Search for the cell housing the specified text and yield its (X, Y) center coordinate. 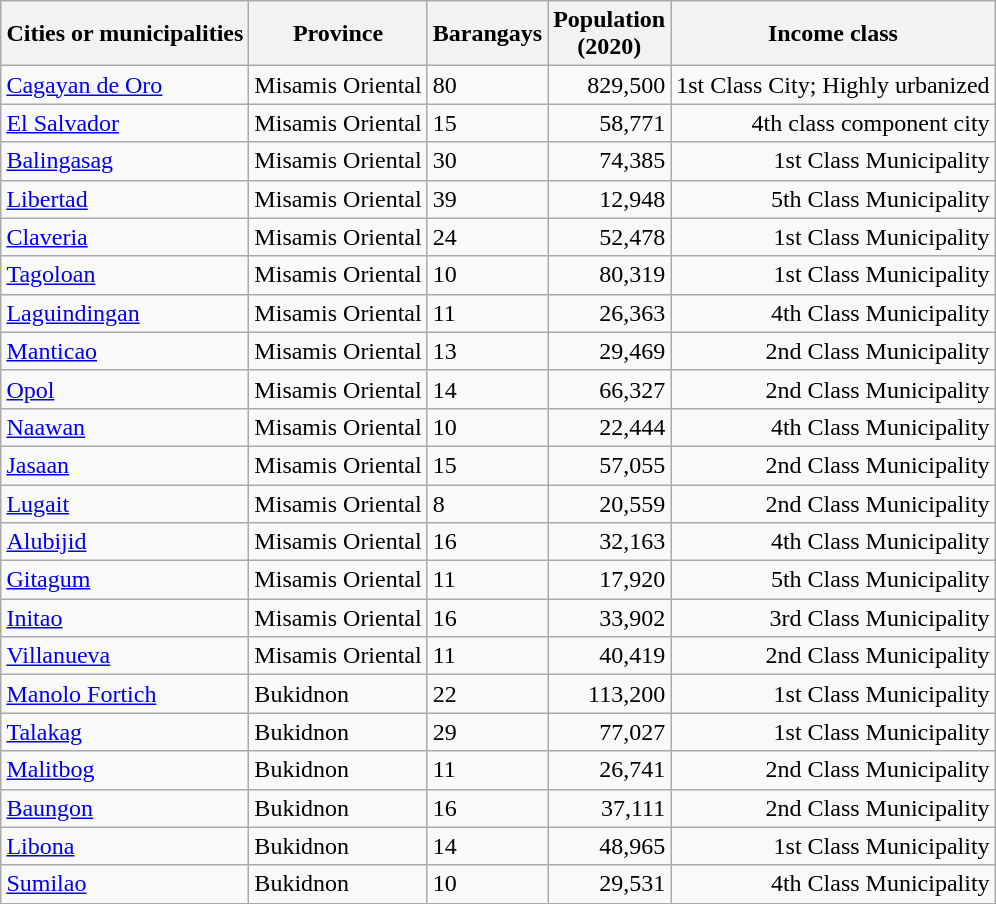
66,327 (610, 389)
80,319 (610, 275)
22 (487, 694)
1st Class City; Highly urbanized (833, 85)
113,200 (610, 694)
32,163 (610, 542)
77,027 (610, 732)
26,363 (610, 313)
Jasaan (125, 465)
Cagayan de Oro (125, 85)
29,469 (610, 351)
22,444 (610, 427)
Baungon (125, 808)
Balingasag (125, 161)
Lugait (125, 503)
Cities or municipalities (125, 34)
33,902 (610, 618)
12,948 (610, 199)
Libona (125, 846)
29 (487, 732)
40,419 (610, 656)
17,920 (610, 580)
Tagoloan (125, 275)
57,055 (610, 465)
58,771 (610, 123)
Opol (125, 389)
Province (338, 34)
El Salvador (125, 123)
Laguindingan (125, 313)
80 (487, 85)
74,385 (610, 161)
20,559 (610, 503)
Sumilao (125, 884)
Manolo Fortich (125, 694)
Income class (833, 34)
Initao (125, 618)
37,111 (610, 808)
29,531 (610, 884)
Manticao (125, 351)
Talakag (125, 732)
48,965 (610, 846)
30 (487, 161)
26,741 (610, 770)
39 (487, 199)
Barangays (487, 34)
Naawan (125, 427)
Malitbog (125, 770)
Villanueva (125, 656)
Population(2020) (610, 34)
Gitagum (125, 580)
Libertad (125, 199)
4th class component city (833, 123)
829,500 (610, 85)
3rd Class Municipality (833, 618)
24 (487, 237)
Claveria (125, 237)
13 (487, 351)
8 (487, 503)
Alubijid (125, 542)
52,478 (610, 237)
